Locate the cell with the specified text and output its (X, Y) center coordinate. 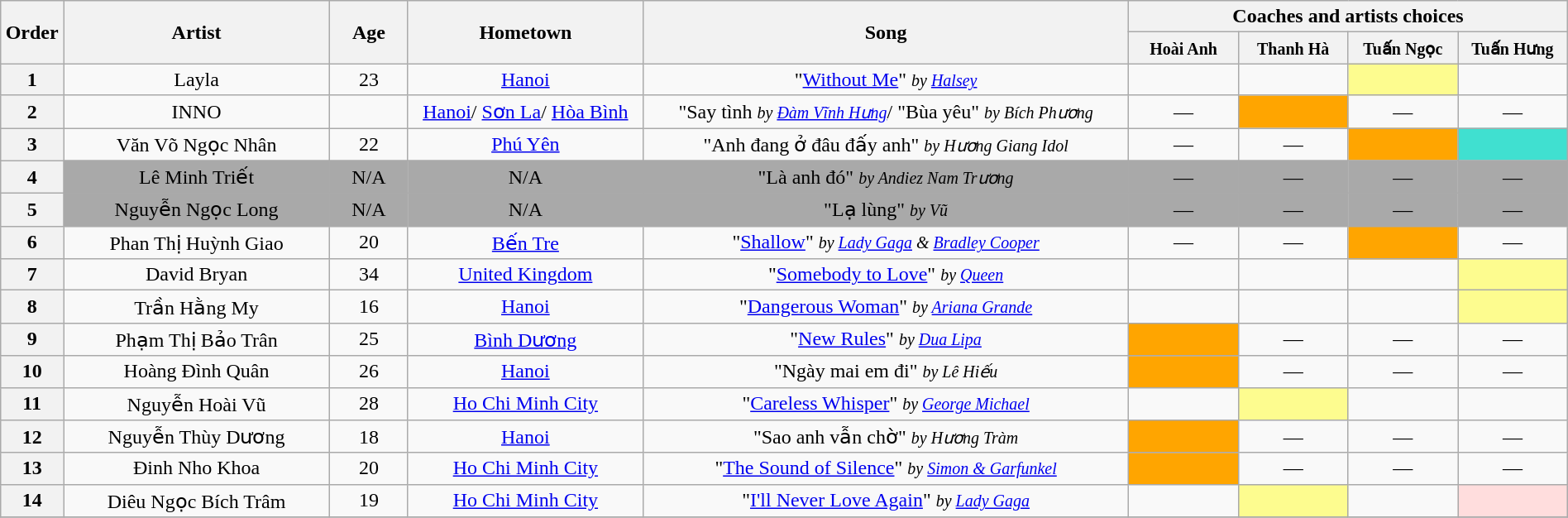
Lê Minh Triết (197, 177)
28 (369, 404)
11 (32, 404)
Song (885, 32)
9 (32, 339)
Trần Hằng My (197, 307)
Nguyễn Ngọc Long (197, 210)
26 (369, 372)
Artist (197, 32)
Phạm Thị Bảo Trân (197, 339)
Tuấn Hưng (1513, 48)
5 (32, 210)
"Sao anh vẫn chờ" by Hương Tràm (885, 437)
23 (369, 79)
25 (369, 339)
Đinh Nho Khoa (197, 468)
Tuấn Ngọc (1403, 48)
"Say tình by Đàm Vĩnh Hưng/ "Bùa yêu" by Bích Phương (885, 112)
"Ngày mai em đi" by Lê Hiếu (885, 372)
"New Rules" by Dua Lipa (885, 339)
David Bryan (197, 275)
7 (32, 275)
12 (32, 437)
"Anh đang ở đâu đấy anh" by Hương Giang Idol (885, 144)
22 (369, 144)
34 (369, 275)
10 (32, 372)
"The Sound of Silence" by Simon & Garfunkel (885, 468)
Order (32, 32)
3 (32, 144)
Phan Thị Huỳnh Giao (197, 242)
6 (32, 242)
Layla (197, 79)
Phú Yên (525, 144)
1 (32, 79)
"Shallow" by Lady Gaga & Bradley Cooper (885, 242)
Hometown (525, 32)
INNO (197, 112)
"Dangerous Woman" by Ariana Grande (885, 307)
Hoàng Đình Quân (197, 372)
13 (32, 468)
"Without Me" by Halsey (885, 79)
Hoài Anh (1184, 48)
14 (32, 501)
8 (32, 307)
"Lạ lùng" by Vũ (885, 210)
19 (369, 501)
"I'll Never Love Again" by Lady Gaga (885, 501)
Nguyễn Thùy Dương (197, 437)
Hanoi/ Sơn La/ Hòa Bình (525, 112)
18 (369, 437)
Diêu Ngọc Bích Trâm (197, 501)
2 (32, 112)
"Careless Whisper" by George Michael (885, 404)
Văn Võ Ngọc Nhân (197, 144)
4 (32, 177)
16 (369, 307)
Nguyễn Hoài Vũ (197, 404)
Coaches and artists choices (1348, 17)
"Là anh đó" by Andiez Nam Trương (885, 177)
Bến Tre (525, 242)
United Kingdom (525, 275)
Age (369, 32)
Thanh Hà (1293, 48)
Bình Dương (525, 339)
"Somebody to Love" by Queen (885, 275)
